Detect which cell encompasses the target text, then output its [X, Y] center coordinate. 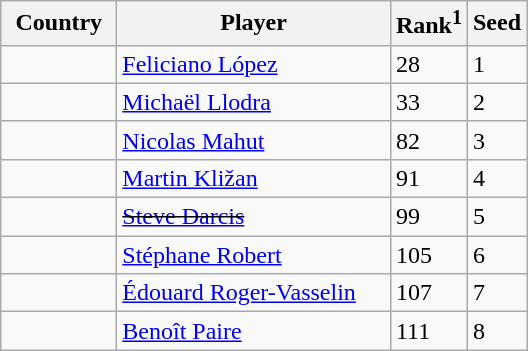
Rank1 [428, 24]
8 [496, 331]
105 [428, 255]
6 [496, 255]
Player [254, 24]
111 [428, 331]
3 [496, 140]
33 [428, 102]
82 [428, 140]
Steve Darcis [254, 217]
4 [496, 178]
2 [496, 102]
Seed [496, 24]
91 [428, 178]
Feliciano López [254, 64]
Édouard Roger-Vasselin [254, 293]
5 [496, 217]
Country [59, 24]
Stéphane Robert [254, 255]
Benoît Paire [254, 331]
Nicolas Mahut [254, 140]
Michaël Llodra [254, 102]
99 [428, 217]
7 [496, 293]
1 [496, 64]
Martin Kližan [254, 178]
28 [428, 64]
107 [428, 293]
